From the cell containing the given text, extract its center point as [X, Y] coordinate. 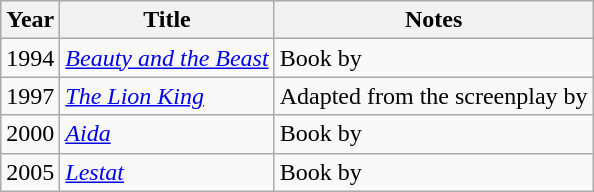
1997 [30, 96]
Beauty and the Beast [167, 58]
2000 [30, 134]
Title [167, 20]
The Lion King [167, 96]
Notes [434, 20]
1994 [30, 58]
2005 [30, 172]
Aida [167, 134]
Year [30, 20]
Lestat [167, 172]
Adapted from the screenplay by [434, 96]
